Identify which cell holds the provided text, then report its (x, y) central coordinate. 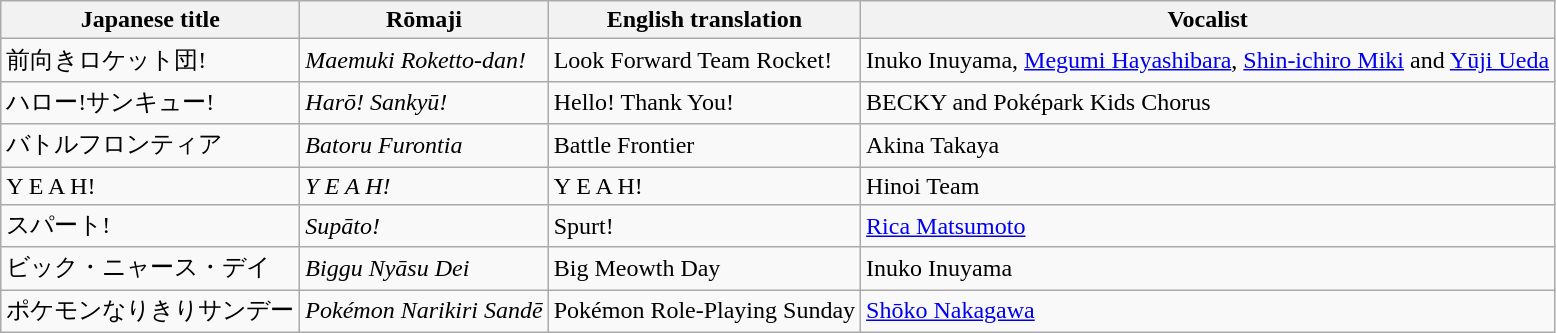
ポケモンなりきりサンデー (150, 312)
Inuko Inuyama (1208, 268)
Rica Matsumoto (1208, 226)
Pokémon Narikiri Sandē (424, 312)
バトルフロンティア (150, 146)
Hinoi Team (1208, 185)
Akina Takaya (1208, 146)
Rōmaji (424, 20)
Big Meowth Day (704, 268)
Harō! Sankyū! (424, 102)
Shōko Nakagawa (1208, 312)
Hello! Thank You! (704, 102)
ビック・ニャース・デイ (150, 268)
Supāto! (424, 226)
Pokémon Role-Playing Sunday (704, 312)
スパート! (150, 226)
Inuko Inuyama, Megumi Hayashibara, Shin-ichiro Miki and Yūji Ueda (1208, 60)
Battle Frontier (704, 146)
BECKY and Poképark Kids Chorus (1208, 102)
Look Forward Team Rocket! (704, 60)
前向きロケット団! (150, 60)
Vocalist (1208, 20)
English translation (704, 20)
Biggu Nyāsu Dei (424, 268)
Japanese title (150, 20)
ハロー!サンキュー! (150, 102)
Batoru Furontia (424, 146)
Maemuki Roketto-dan! (424, 60)
Spurt! (704, 226)
